Return the (X, Y) coordinate for the center point of the cell that contains the specified text.  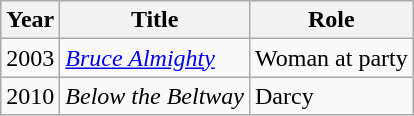
Below the Beltway (155, 96)
Title (155, 20)
2010 (30, 96)
2003 (30, 58)
Bruce Almighty (155, 58)
Darcy (331, 96)
Woman at party (331, 58)
Year (30, 20)
Role (331, 20)
